From the cell containing the given text, extract its center point as (x, y) coordinate. 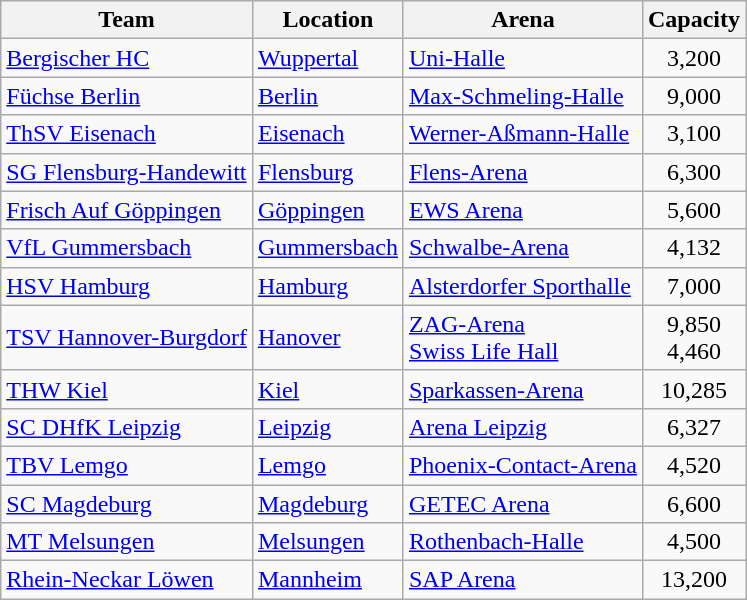
Melsungen (328, 542)
Flens-Arena (522, 172)
13,200 (694, 580)
SC Magdeburg (127, 503)
Füchse Berlin (127, 96)
Hamburg (328, 286)
Flensburg (328, 172)
Schwalbe-Arena (522, 248)
Leipzig (328, 427)
MT Melsungen (127, 542)
GETEC Arena (522, 503)
HSV Hamburg (127, 286)
Eisenach (328, 134)
Phoenix-Contact-Arena (522, 465)
Team (127, 20)
ZAG-ArenaSwiss Life Hall (522, 338)
Uni-Halle (522, 58)
THW Kiel (127, 389)
Sparkassen-Arena (522, 389)
4,500 (694, 542)
Rhein-Neckar Löwen (127, 580)
6,300 (694, 172)
Mannheim (328, 580)
6,600 (694, 503)
TBV Lemgo (127, 465)
Gummersbach (328, 248)
Hanover (328, 338)
4,520 (694, 465)
Werner-Aßmann-Halle (522, 134)
Lemgo (328, 465)
Max-Schmeling-Halle (522, 96)
5,600 (694, 210)
7,000 (694, 286)
Arena (522, 20)
Kiel (328, 389)
Capacity (694, 20)
Göppingen (328, 210)
SG Flensburg-Handewitt (127, 172)
Bergischer HC (127, 58)
Arena Leipzig (522, 427)
TSV Hannover-Burgdorf (127, 338)
Frisch Auf Göppingen (127, 210)
Wuppertal (328, 58)
SC DHfK Leipzig (127, 427)
Location (328, 20)
9,8504,460 (694, 338)
10,285 (694, 389)
Berlin (328, 96)
VfL Gummersbach (127, 248)
Magdeburg (328, 503)
3,100 (694, 134)
9,000 (694, 96)
ThSV Eisenach (127, 134)
Rothenbach-Halle (522, 542)
6,327 (694, 427)
4,132 (694, 248)
EWS Arena (522, 210)
Alsterdorfer Sporthalle (522, 286)
SAP Arena (522, 580)
3,200 (694, 58)
